Identify which cell holds the provided text, then report its (X, Y) central coordinate. 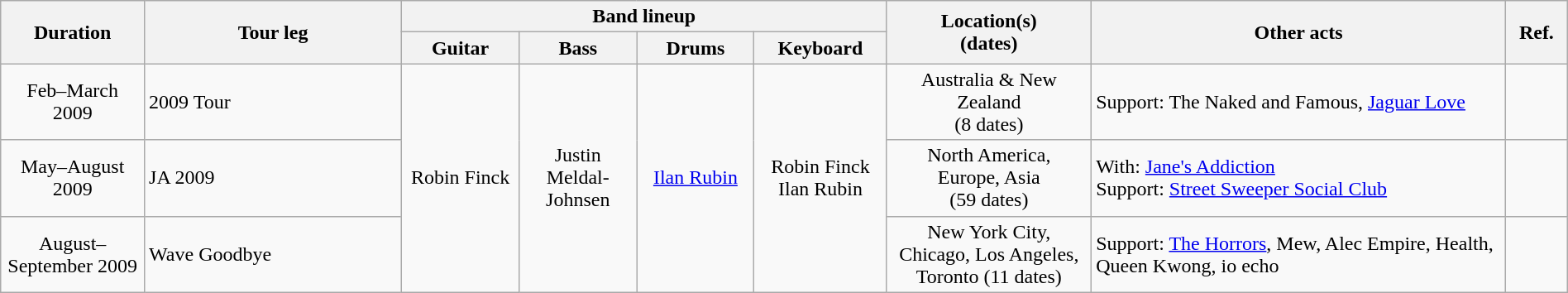
Justin Meldal-Johnsen (578, 178)
Robin FinckIlan Rubin (820, 178)
Other acts (1298, 32)
Support: The Horrors, Mew, Alec Empire, Health, Queen Kwong, io echo (1298, 254)
North America,Europe, Asia(59 dates) (989, 178)
Band lineup (644, 17)
Location(s)(dates) (989, 32)
New York City, Chicago, Los Angeles, Toronto (11 dates) (989, 254)
Keyboard (820, 48)
Bass (578, 48)
2009 Tour (273, 102)
Tour leg (273, 32)
Australia & New Zealand (8 dates) (989, 102)
Guitar (461, 48)
JA 2009 (273, 178)
With: Jane's AddictionSupport: Street Sweeper Social Club (1298, 178)
Drums (696, 48)
Ref. (1537, 32)
Support: The Naked and Famous, Jaguar Love (1298, 102)
August–September 2009 (73, 254)
Ilan Rubin (696, 178)
Duration (73, 32)
Wave Goodbye (273, 254)
Feb–March 2009 (73, 102)
Robin Finck (461, 178)
May–August 2009 (73, 178)
